Return the (x, y) coordinate for the center point of the cell that contains the specified text.  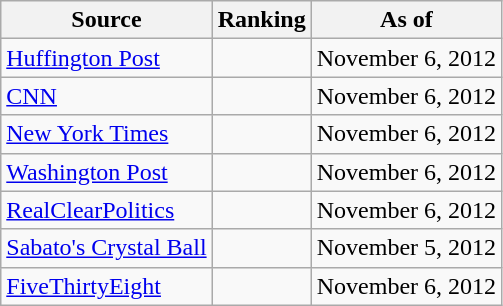
Washington Post (106, 172)
CNN (106, 96)
New York Times (106, 134)
Sabato's Crystal Ball (106, 248)
Huffington Post (106, 58)
Source (106, 20)
As of (406, 20)
FiveThirtyEight (106, 286)
RealClearPolitics (106, 210)
November 5, 2012 (406, 248)
Ranking (262, 20)
